Output the (x, y) coordinate of the center of the cell containing the given text.  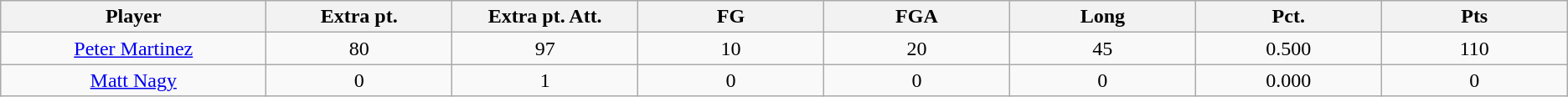
10 (731, 48)
Peter Martinez (134, 48)
20 (916, 48)
Matt Nagy (134, 80)
Player (134, 17)
Pct. (1288, 17)
45 (1102, 48)
Pts (1474, 17)
FG (731, 17)
Long (1102, 17)
0.000 (1288, 80)
FGA (916, 17)
0.500 (1288, 48)
97 (545, 48)
80 (359, 48)
110 (1474, 48)
Extra pt. (359, 17)
1 (545, 80)
Extra pt. Att. (545, 17)
